Return (x, y) of the center of cell containing provided text 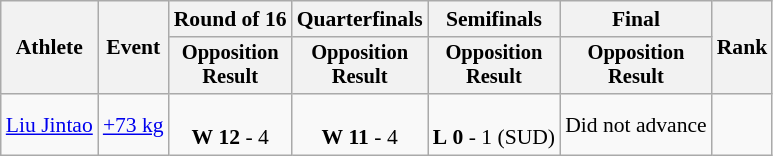
Event (134, 48)
L 0 - 1 (SUD) (494, 124)
Did not advance (636, 124)
W 11 - 4 (360, 124)
Round of 16 (230, 19)
Semifinals (494, 19)
Rank (742, 48)
Athlete (50, 48)
Quarterfinals (360, 19)
W 12 - 4 (230, 124)
Final (636, 19)
Liu Jintao (50, 124)
+73 kg (134, 124)
